Output the (X, Y) coordinate of the center of the cell containing the given text.  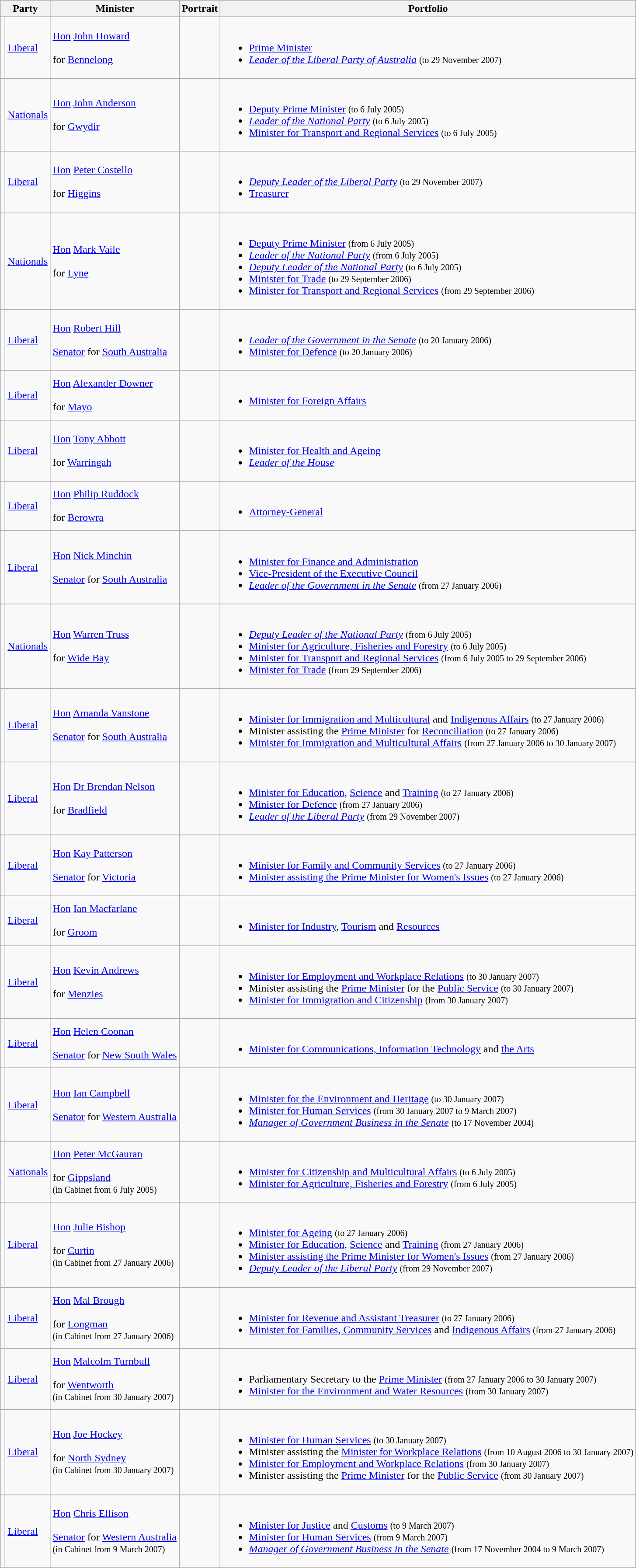
Hon Warren Truss for Wide Bay (115, 646)
Attorney-General (428, 506)
Hon John Anderson for Gwydir (115, 115)
Hon Philip Ruddock for Berowra (115, 506)
Prime MinisterLeader of the Liberal Party of Australia (to 29 November 2007) (428, 48)
Minister for Foreign Affairs (428, 395)
Minister for Citizenship and Multicultural Affairs (to 6 July 2005)Minister for Agriculture, Fisheries and Forestry (from 6 July 2005) (428, 1172)
Hon Tony Abbott for Warringah (115, 450)
Hon Mark Vaile for Lyne (115, 261)
Minister for Family and Community Services (to 27 January 2006)Minister assisting the Prime Minister for Women's Issues (to 27 January 2006) (428, 866)
Hon Kay Patterson Senator for Victoria (115, 866)
Hon Alexander Downer for Mayo (115, 395)
Minister for Health and AgeingLeader of the House (428, 450)
Minister for Communications, Information Technology and the Arts (428, 1044)
Hon John Howard for Bennelong (115, 48)
Hon Ian Macfarlane for Groom (115, 921)
Leader of the Government in the Senate (to 20 January 2006)Minister for Defence (to 20 January 2006) (428, 340)
Deputy Prime Minister (to 6 July 2005)Leader of the National Party (to 6 July 2005)Minister for Transport and Regional Services (to 6 July 2005) (428, 115)
Hon Chris Ellison Senator for Western Australia (in Cabinet from 9 March 2007) (115, 1531)
Hon Robert Hill Senator for South Australia (115, 340)
Hon Peter McGauran for Gippsland (in Cabinet from 6 July 2005) (115, 1172)
Party (25, 9)
Deputy Leader of the Liberal Party (to 29 November 2007)Treasurer (428, 182)
Minister for Finance and AdministrationVice-President of the Executive CouncilLeader of the Government in the Senate (from 27 January 2006) (428, 567)
Minister (115, 9)
Minister for Industry, Tourism and Resources (428, 921)
Portrait (200, 9)
Hon Julie Bishop for Curtin (in Cabinet from 27 January 2006) (115, 1245)
Hon Peter Costello for Higgins (115, 182)
Hon Helen Coonan Senator for New South Wales (115, 1044)
Hon Dr Brendan Nelson for Bradfield (115, 799)
Hon Kevin Andrews for Menzies (115, 982)
Portfolio (428, 9)
Hon Nick Minchin Senator for South Australia (115, 567)
Hon Amanda Vanstone Senator for South Australia (115, 725)
Hon Joe Hockey for North Sydney (in Cabinet from 30 January 2007) (115, 1452)
Hon Mal Brough for Longman (in Cabinet from 27 January 2006) (115, 1318)
Hon Ian Campbell Senator for Western Australia (115, 1105)
Hon Malcolm Turnbull for Wentworth (in Cabinet from 30 January 2007) (115, 1379)
